Determine the (x, y) coordinate at the center of the cell enclosing the given text.  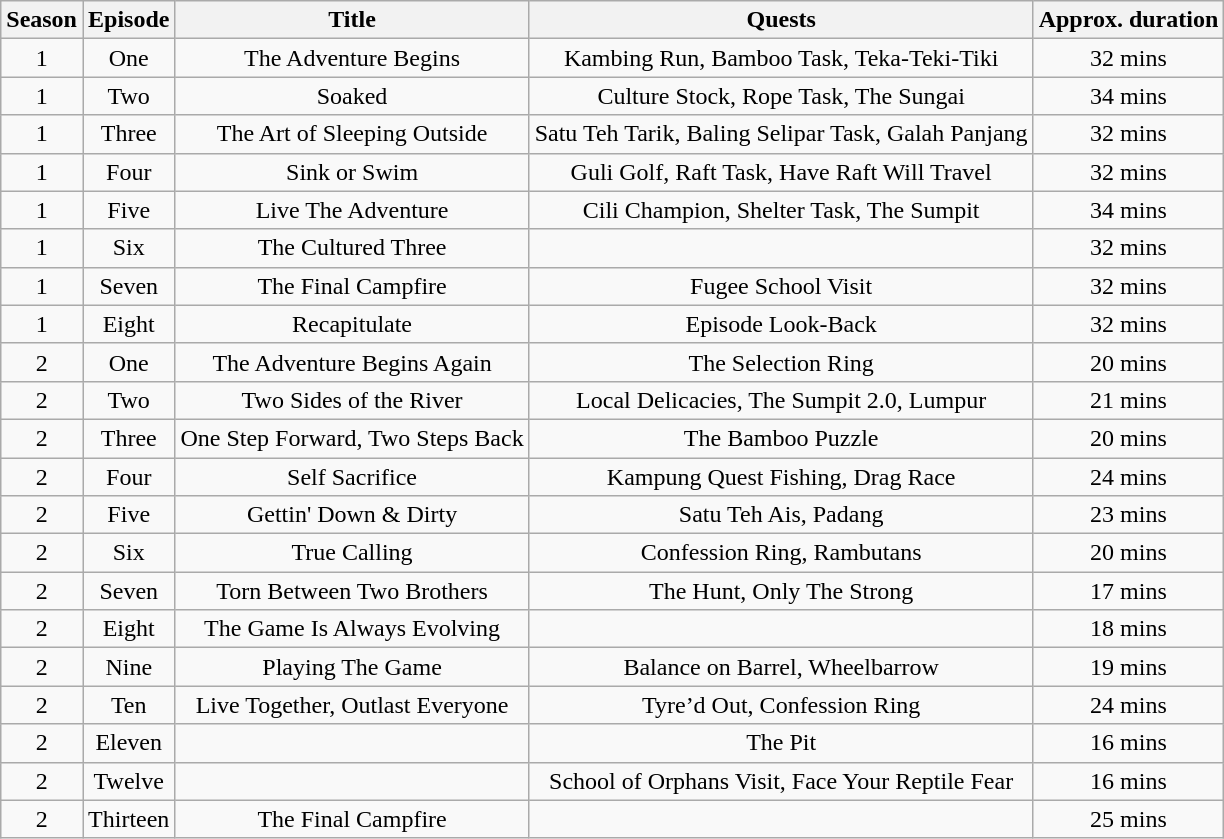
Ten (128, 705)
Nine (128, 667)
Kampung Quest Fishing, Drag Race (781, 477)
The Adventure Begins Again (352, 362)
Cili Champion, Shelter Task, The Sumpit (781, 210)
Sink or Swim (352, 172)
Twelve (128, 781)
23 mins (1128, 515)
Confession Ring, Rambutans (781, 553)
Two Sides of the River (352, 400)
Tyre’d Out, Confession Ring (781, 705)
One Step Forward, Two Steps Back (352, 438)
19 mins (1128, 667)
School of Orphans Visit, Face Your Reptile Fear (781, 781)
The Bamboo Puzzle (781, 438)
Culture Stock, Rope Task, The Sungai (781, 96)
18 mins (1128, 629)
Gettin' Down & Dirty (352, 515)
Thirteen (128, 819)
True Calling (352, 553)
Local Delicacies, The Sumpit 2.0, Lumpur (781, 400)
Torn Between Two Brothers (352, 591)
Episode (128, 20)
Episode Look-Back (781, 324)
Season (42, 20)
Eleven (128, 743)
Live Together, Outlast Everyone (352, 705)
Approx. duration (1128, 20)
Fugee School Visit (781, 286)
The Pit (781, 743)
Quests (781, 20)
The Hunt, Only The Strong (781, 591)
Satu Teh Ais, Padang (781, 515)
Soaked (352, 96)
Kambing Run, Bamboo Task, Teka-Teki-Tiki (781, 58)
Satu Teh Tarik, Baling Selipar Task, Galah Panjang (781, 134)
The Selection Ring (781, 362)
The Adventure Begins (352, 58)
Balance on Barrel, Wheelbarrow (781, 667)
The Art of Sleeping Outside (352, 134)
Playing The Game (352, 667)
21 mins (1128, 400)
Live The Adventure (352, 210)
Self Sacrifice (352, 477)
25 mins (1128, 819)
Title (352, 20)
The Cultured Three (352, 248)
17 mins (1128, 591)
Recapitulate (352, 324)
The Game Is Always Evolving (352, 629)
Guli Golf, Raft Task, Have Raft Will Travel (781, 172)
